Determine the (X, Y) coordinate at the center of the cell enclosing the given text.  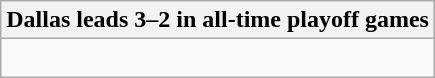
Dallas leads 3–2 in all-time playoff games (218, 20)
